Search for the cell housing the specified text and yield its (x, y) center coordinate. 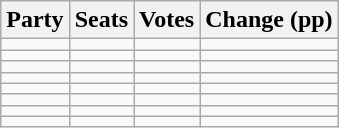
Seats (101, 20)
Change (pp) (269, 20)
Votes (167, 20)
Party (35, 20)
